Detect which cell encompasses the target text, then output its (x, y) center coordinate. 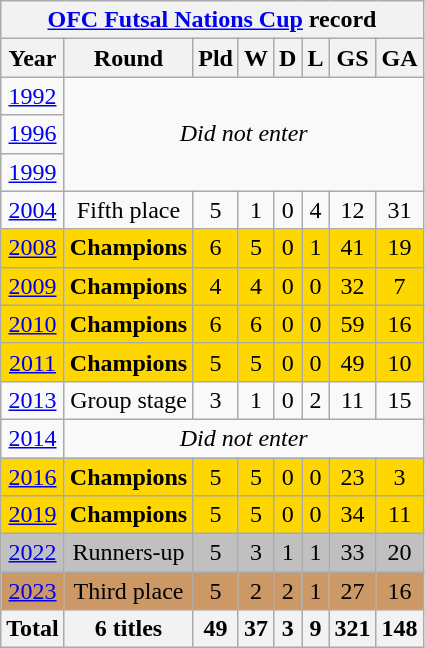
1996 (33, 134)
20 (400, 553)
7 (400, 286)
2009 (33, 286)
41 (352, 248)
148 (400, 629)
23 (352, 477)
OFC Futsal Nations Cup record (212, 20)
Pld (216, 58)
GA (400, 58)
10 (400, 362)
33 (352, 553)
2008 (33, 248)
Round (128, 58)
2011 (33, 362)
D (288, 58)
32 (352, 286)
2016 (33, 477)
34 (352, 515)
W (256, 58)
2023 (33, 591)
1992 (33, 96)
Total (33, 629)
Third place (128, 591)
321 (352, 629)
59 (352, 324)
Group stage (128, 400)
2004 (33, 210)
Runners-up (128, 553)
12 (352, 210)
2010 (33, 324)
37 (256, 629)
2019 (33, 515)
6 titles (128, 629)
31 (400, 210)
2013 (33, 400)
27 (352, 591)
Year (33, 58)
Fifth place (128, 210)
L (316, 58)
9 (316, 629)
1999 (33, 172)
GS (352, 58)
19 (400, 248)
2014 (33, 438)
2022 (33, 553)
15 (400, 400)
